Locate the cell with the specified text and output its (x, y) center coordinate. 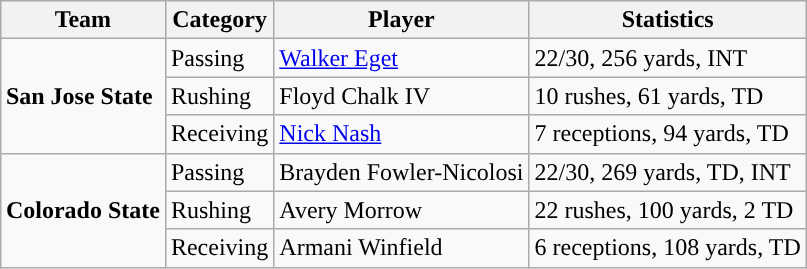
6 receptions, 108 yards, TD (668, 248)
Category (219, 20)
Walker Eget (402, 58)
Armani Winfield (402, 248)
San Jose State (82, 96)
22/30, 256 yards, INT (668, 58)
22/30, 269 yards, TD, INT (668, 172)
Nick Nash (402, 134)
Team (82, 20)
Statistics (668, 20)
10 rushes, 61 yards, TD (668, 96)
Floyd Chalk IV (402, 96)
7 receptions, 94 yards, TD (668, 134)
Colorado State (82, 210)
22 rushes, 100 yards, 2 TD (668, 210)
Player (402, 20)
Avery Morrow (402, 210)
Brayden Fowler-Nicolosi (402, 172)
